Extract the [x, y] coordinate from the center of the cell holding the provided text.  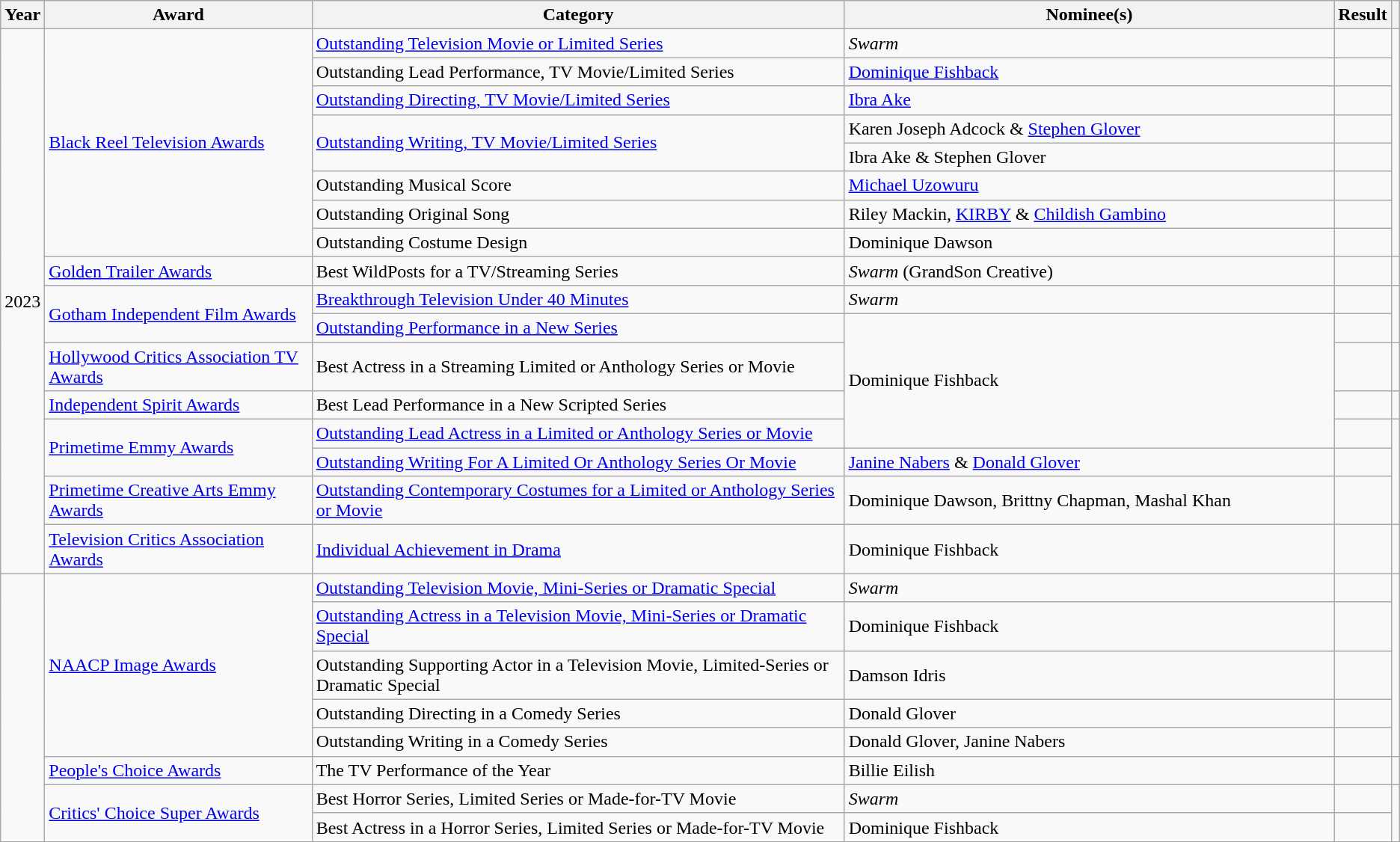
Outstanding Directing in a Comedy Series [578, 713]
Outstanding Supporting Actor in a Television Movie, Limited-Series or Dramatic Special [578, 674]
Black Reel Television Awards [178, 143]
Primetime Emmy Awards [178, 448]
Karen Joseph Adcock & Stephen Glover [1089, 129]
Damson Idris [1089, 674]
Outstanding Original Song [578, 214]
Individual Achievement in Drama [578, 549]
Outstanding Actress in a Television Movie, Mini-Series or Dramatic Special [578, 627]
Best WildPosts for a TV/Streaming Series [578, 271]
NAACP Image Awards [178, 665]
Donald Glover [1089, 713]
Television Critics Association Awards [178, 549]
Year [22, 15]
Riley Mackin, KIRBY & Childish Gambino [1089, 214]
Outstanding Writing in a Comedy Series [578, 742]
Best Actress in a Horror Series, Limited Series or Made-for-TV Movie [578, 827]
2023 [22, 301]
Outstanding Musical Score [578, 185]
People's Choice Awards [178, 770]
Best Actress in a Streaming Limited or Anthology Series or Movie [578, 366]
Category [578, 15]
Outstanding Costume Design [578, 242]
Critics' Choice Super Awards [178, 813]
Independent Spirit Awards [178, 405]
Award [178, 15]
Golden Trailer Awards [178, 271]
The TV Performance of the Year [578, 770]
Result [1363, 15]
Outstanding Lead Performance, TV Movie/Limited Series [578, 72]
Gotham Independent Film Awards [178, 313]
Outstanding Television Movie, Mini-Series or Dramatic Special [578, 588]
Outstanding Writing, TV Movie/Limited Series [578, 143]
Swarm (GrandSon Creative) [1089, 271]
Outstanding Lead Actress in a Limited or Anthology Series or Movie [578, 434]
Outstanding Television Movie or Limited Series [578, 43]
Nominee(s) [1089, 15]
Best Lead Performance in a New Scripted Series [578, 405]
Ibra Ake & Stephen Glover [1089, 157]
Outstanding Performance in a New Series [578, 328]
Janine Nabers & Donald Glover [1089, 462]
Primetime Creative Arts Emmy Awards [178, 501]
Donald Glover, Janine Nabers [1089, 742]
Outstanding Directing, TV Movie/Limited Series [578, 100]
Billie Eilish [1089, 770]
Dominique Dawson [1089, 242]
Outstanding Contemporary Costumes for a Limited or Anthology Series or Movie [578, 501]
Breakthrough Television Under 40 Minutes [578, 299]
Best Horror Series, Limited Series or Made-for-TV Movie [578, 799]
Hollywood Critics Association TV Awards [178, 366]
Ibra Ake [1089, 100]
Dominique Dawson, Brittny Chapman, Mashal Khan [1089, 501]
Michael Uzowuru [1089, 185]
Outstanding Writing For A Limited Or Anthology Series Or Movie [578, 462]
